Pinpoint the cell where the given text exists, returning its [x, y] midpoint coordinate. 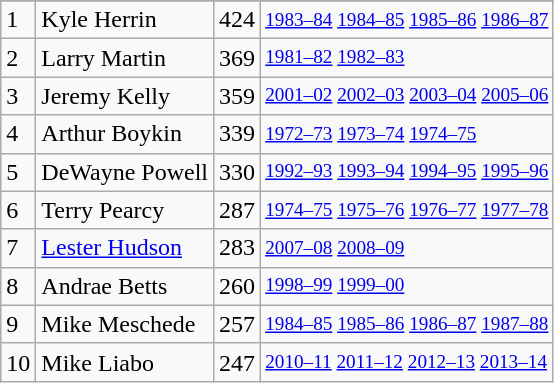
Mike Liabo [125, 362]
Terry Pearcy [125, 210]
330 [238, 172]
257 [238, 324]
Jeremy Kelly [125, 96]
6 [18, 210]
1981–82 1982–83 [407, 58]
2 [18, 58]
4 [18, 134]
DeWayne Powell [125, 172]
Larry Martin [125, 58]
1974–75 1975–76 1976–77 1977–78 [407, 210]
Kyle Herrin [125, 20]
Andrae Betts [125, 286]
9 [18, 324]
424 [238, 20]
5 [18, 172]
Lester Hudson [125, 248]
8 [18, 286]
10 [18, 362]
2007–08 2008–09 [407, 248]
287 [238, 210]
369 [238, 58]
1 [18, 20]
283 [238, 248]
339 [238, 134]
1998–99 1999–00 [407, 286]
7 [18, 248]
1992–93 1993–94 1994–95 1995–96 [407, 172]
Arthur Boykin [125, 134]
2010–11 2011–12 2012–13 2013–14 [407, 362]
247 [238, 362]
260 [238, 286]
1983–84 1984–85 1985–86 1986–87 [407, 20]
2001–02 2002–03 2003–04 2005–06 [407, 96]
1984–85 1985–86 1986–87 1987–88 [407, 324]
1972–73 1973–74 1974–75 [407, 134]
3 [18, 96]
359 [238, 96]
Mike Meschede [125, 324]
